Determine the (X, Y) coordinate at the center of the cell enclosing the given text.  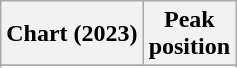
Chart (2023) (72, 34)
Peakposition (189, 34)
